Find where the given text appears and provide that cell's center as [X, Y] coordinate. 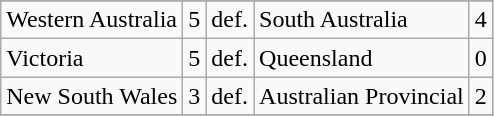
0 [480, 58]
South Australia [362, 20]
Queensland [362, 58]
4 [480, 20]
Australian Provincial [362, 96]
2 [480, 96]
New South Wales [92, 96]
3 [194, 96]
Western Australia [92, 20]
Victoria [92, 58]
